Return the (X, Y) coordinate for the center point of the cell that contains the specified text.  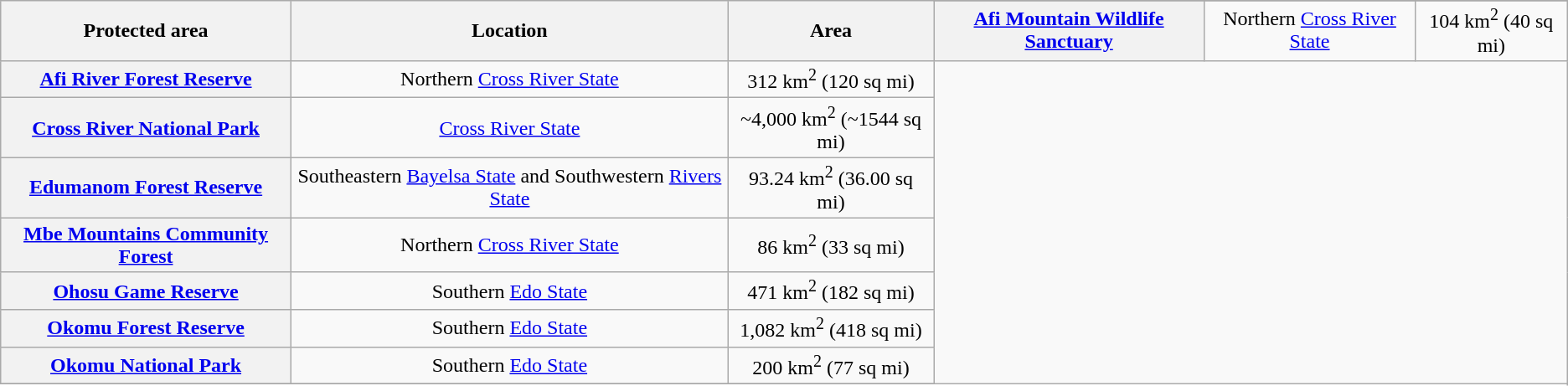
Afi Mountain Wildlife Sanctuary (1069, 31)
86 km2 (33 sq mi) (831, 244)
Mbe Mountains Community Forest (146, 244)
Ohosu Game Reserve (146, 291)
Southeastern Bayelsa State and Southwestern Rivers State (509, 188)
~4,000 km2 (~1544 sq mi) (831, 128)
471 km2 (182 sq mi) (831, 291)
312 km2 (120 sq mi) (831, 79)
Location (509, 31)
Cross River State (509, 128)
Cross River National Park (146, 128)
1,082 km2 (418 sq mi) (831, 328)
Protected area (146, 31)
200 km2 (77 sq mi) (831, 365)
Okomu National Park (146, 365)
104 km2 (40 sq mi) (1491, 31)
Edumanom Forest Reserve (146, 188)
Afi River Forest Reserve (146, 79)
Okomu Forest Reserve (146, 328)
93.24 km2 (36.00 sq mi) (831, 188)
Area (831, 31)
